For the text-containing cell, return its midpoint in (x, y) coordinate format. 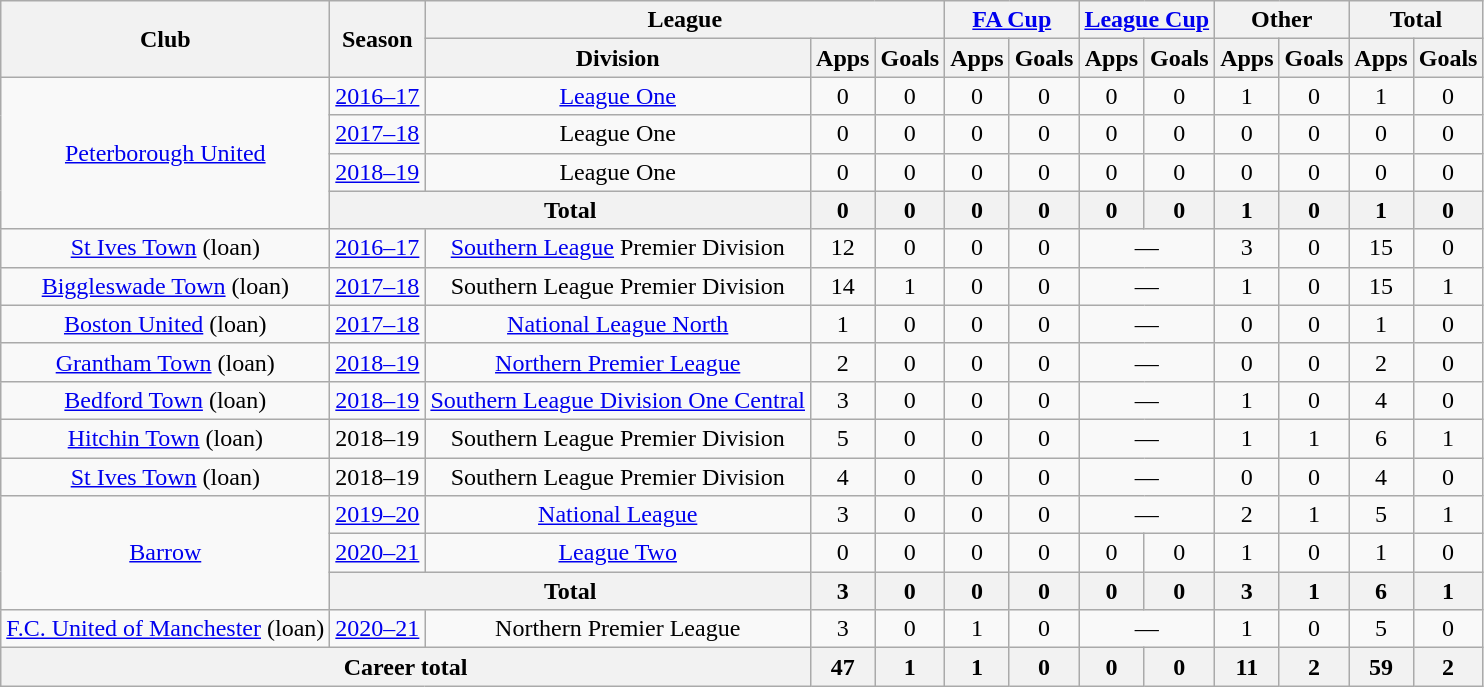
Barrow (166, 553)
Peterborough United (166, 153)
11 (1247, 667)
F.C. United of Manchester (loan) (166, 629)
2019–20 (378, 515)
Boston United (loan) (166, 324)
League Cup (1147, 20)
Biggleswade Town (loan) (166, 286)
Career total (406, 667)
14 (843, 286)
FA Cup (1012, 20)
National League (618, 515)
Southern League Division One Central (618, 400)
Season (378, 39)
Hitchin Town (loan) (166, 438)
League (685, 20)
National League North (618, 324)
Bedford Town (loan) (166, 400)
12 (843, 248)
47 (843, 667)
Other (1282, 20)
Grantham Town (loan) (166, 362)
League Two (618, 553)
59 (1381, 667)
Division (618, 58)
Club (166, 39)
